For the text-containing cell, return its midpoint in [x, y] coordinate format. 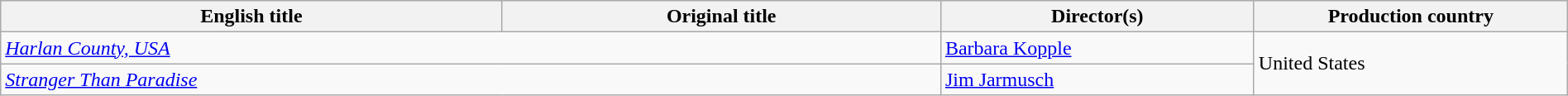
Barbara Kopple [1097, 48]
Director(s) [1097, 17]
Stranger Than Paradise [471, 79]
Production country [1411, 17]
Original title [721, 17]
United States [1411, 64]
Harlan County, USA [471, 48]
English title [251, 17]
Jim Jarmusch [1097, 79]
